Pinpoint the cell where the given text exists, returning its (x, y) midpoint coordinate. 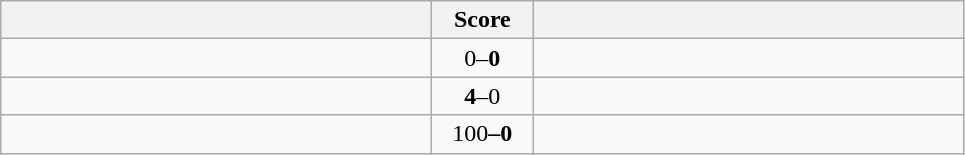
0–0 (482, 58)
100–0 (482, 134)
4–0 (482, 96)
Score (482, 20)
